Determine the [x, y] coordinate at the center of the cell enclosing the given text.  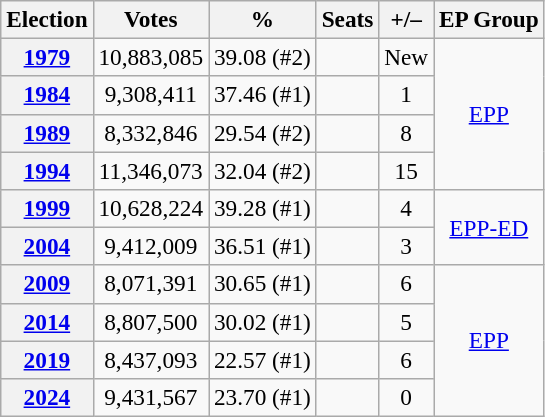
9,308,411 [151, 95]
30.02 (#1) [263, 322]
10,883,085 [151, 57]
EPP-ED [490, 227]
8,807,500 [151, 322]
1994 [47, 170]
5 [406, 322]
+/– [406, 19]
15 [406, 170]
2004 [47, 246]
29.54 (#2) [263, 133]
2019 [47, 359]
8,332,846 [151, 133]
New [406, 57]
EP Group [490, 19]
1999 [47, 208]
9,431,567 [151, 397]
8,437,093 [151, 359]
8 [406, 133]
3 [406, 246]
10,628,224 [151, 208]
30.65 (#1) [263, 284]
39.28 (#1) [263, 208]
% [263, 19]
32.04 (#2) [263, 170]
1 [406, 95]
1989 [47, 133]
2009 [47, 284]
2014 [47, 322]
22.57 (#1) [263, 359]
Election [47, 19]
11,346,073 [151, 170]
37.46 (#1) [263, 95]
9,412,009 [151, 246]
0 [406, 397]
36.51 (#1) [263, 246]
8,071,391 [151, 284]
1984 [47, 95]
39.08 (#2) [263, 57]
1979 [47, 57]
Seats [348, 19]
Votes [151, 19]
23.70 (#1) [263, 397]
2024 [47, 397]
4 [406, 208]
